Find where the given text appears and provide that cell's center as (x, y) coordinate. 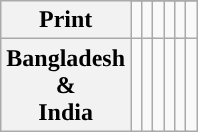
Bangladesh&India (66, 85)
Print (66, 20)
